Determine the (X, Y) coordinate at the center of the cell enclosing the given text.  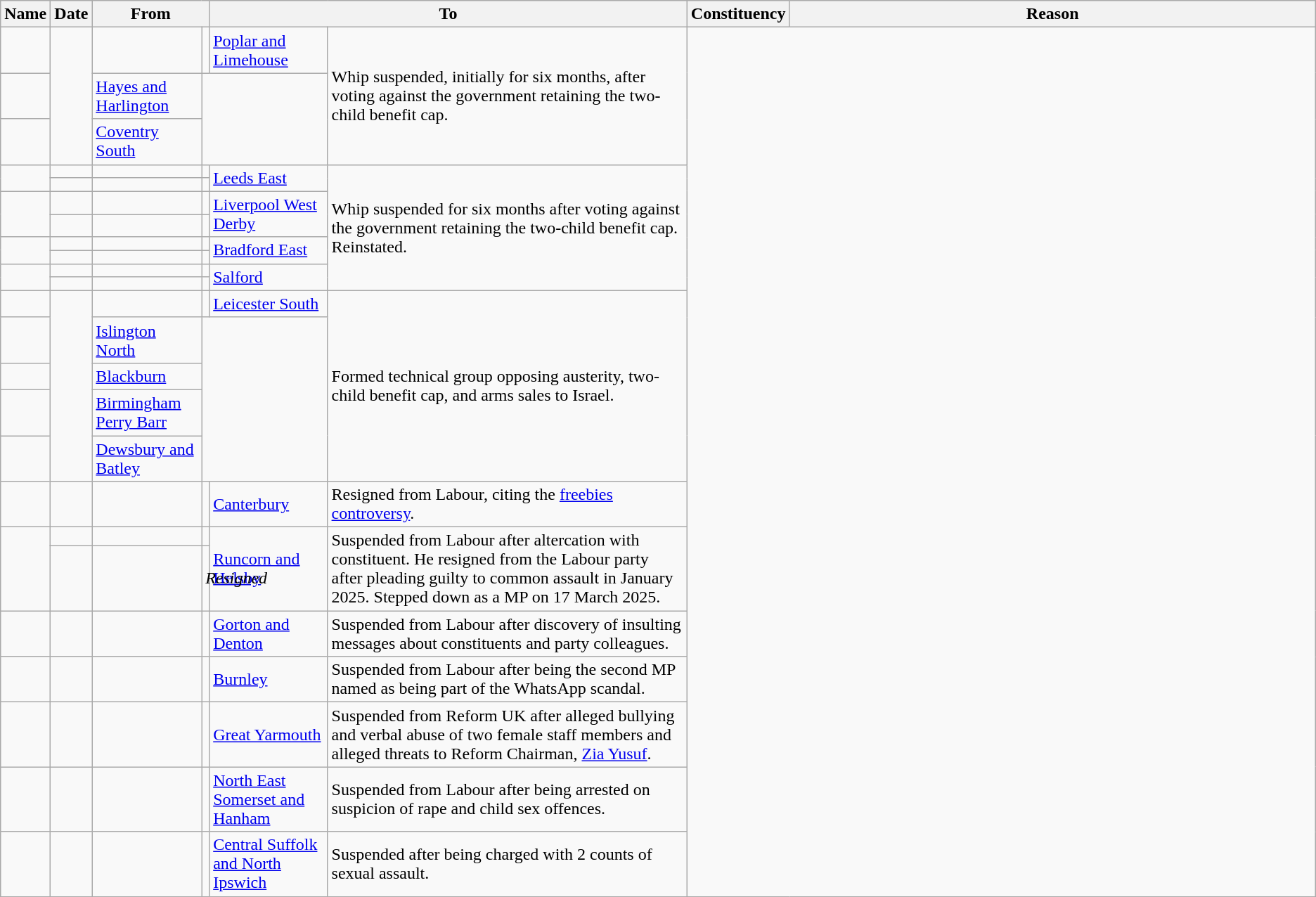
Islington North (147, 340)
Suspended after being charged with 2 counts of sexual assault. (508, 864)
Liverpool West Derby (269, 214)
Suspended from Labour after discovery of insulting messages about constituents and party colleagues. (508, 634)
Formed technical group opposing austerity, two-child benefit cap, and arms sales to Israel. (508, 385)
Leeds East (269, 178)
Gorton and Denton (269, 634)
Suspended from Reform UK after alleged bullying and verbal abuse of two female staff members and alleged threats to Reform Chairman, Zia Yusuf. (508, 735)
North East Somerset and Hanham (269, 799)
Canterbury (269, 505)
Resigned from Labour, citing the freebies controversy. (508, 505)
Bradford East (269, 250)
Name (25, 14)
Great Yarmouth (269, 735)
Reason (1052, 14)
Whip suspended for six months after voting against the government retaining the two-child benefit cap. Reinstated. (508, 228)
Dewsbury and Batley (147, 458)
Central Suffolk and North Ipswich (269, 864)
Suspended from Labour after being the second MP named as being part of the WhatsApp scandal. (508, 679)
From (150, 14)
Poplar and Limehouse (269, 51)
Resigned (264, 578)
Constituency (738, 14)
To (449, 14)
Salford (269, 277)
Runcorn and Helsby (269, 569)
Suspended from Labour after being arrested on suspicion of rape and child sex offences. (508, 799)
Coventry South (147, 142)
Blackburn (147, 376)
Date (72, 14)
Hayes and Harlington (147, 96)
Burnley (269, 679)
Leicester South (269, 304)
Birmingham Perry Barr (147, 412)
Whip suspended, initially for six months, after voting against the government retaining the two-child benefit cap. (508, 96)
